Determine the [X, Y] coordinate at the center of the cell enclosing the given text.  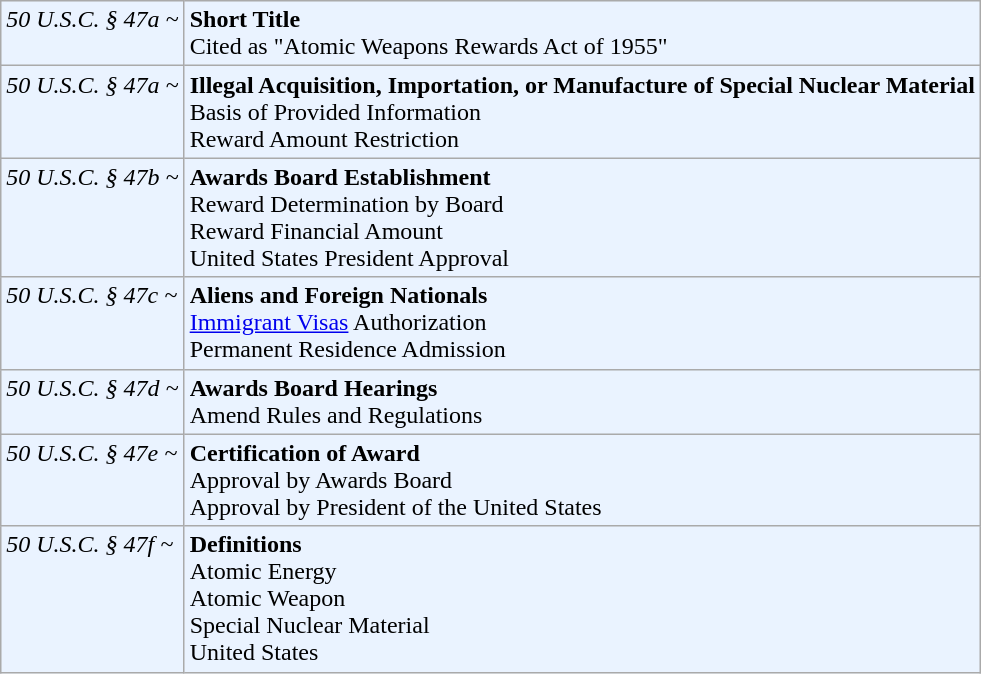
Awards Board HearingsAmend Rules and Regulations [582, 402]
Aliens and Foreign NationalsImmigrant Visas AuthorizationPermanent Residence Admission [582, 323]
50 U.S.C. § 47b ~ [92, 218]
50 U.S.C. § 47c ~ [92, 323]
Certification of AwardApproval by Awards BoardApproval by President of the United States [582, 480]
Awards Board EstablishmentReward Determination by BoardReward Financial AmountUnited States President Approval [582, 218]
50 U.S.C. § 47d ~ [92, 402]
Short TitleCited as "Atomic Weapons Rewards Act of 1955" [582, 34]
50 U.S.C. § 47e ~ [92, 480]
DefinitionsAtomic EnergyAtomic WeaponSpecial Nuclear MaterialUnited States [582, 599]
Illegal Acquisition, Importation, or Manufacture of Special Nuclear MaterialBasis of Provided InformationReward Amount Restriction [582, 112]
50 U.S.C. § 47f ~ [92, 599]
